From the cell containing the given text, extract its center point as (X, Y) coordinate. 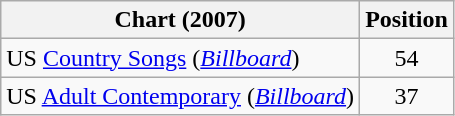
Chart (2007) (180, 20)
37 (407, 96)
US Country Songs (Billboard) (180, 58)
54 (407, 58)
Position (407, 20)
US Adult Contemporary (Billboard) (180, 96)
